Provide the [x, y] coordinate of the cell's center where the given text is located.  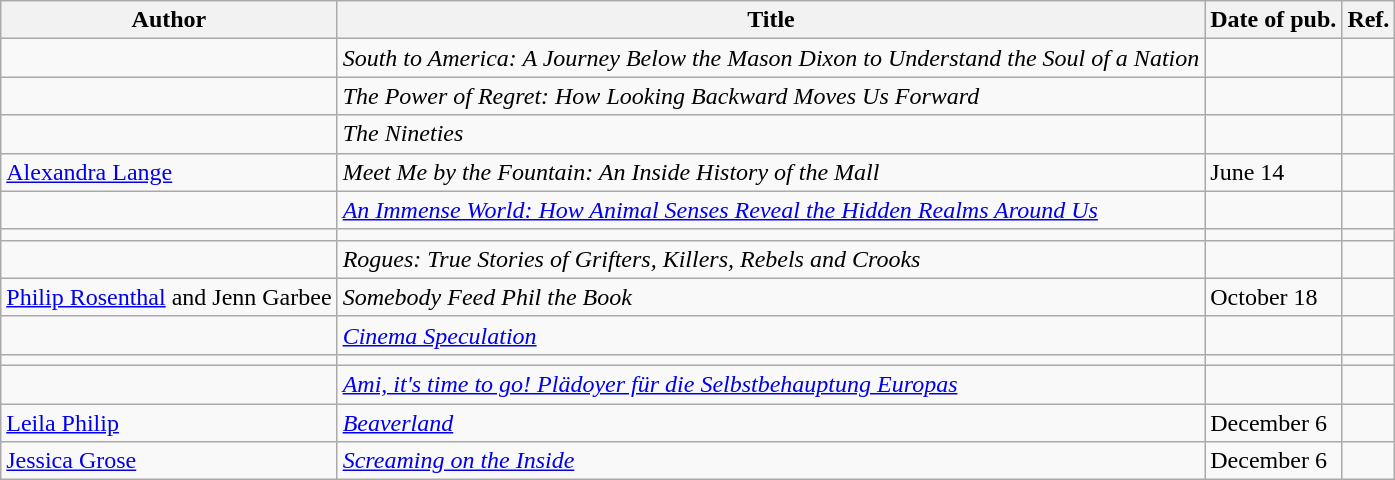
Rogues: True Stories of Grifters, Killers, Rebels and Crooks [771, 259]
An Immense World: How Animal Senses Reveal the Hidden Realms Around Us [771, 210]
June 14 [1274, 172]
Jessica Grose [169, 461]
Author [169, 20]
Beaverland [771, 423]
South to America: A Journey Below the Mason Dixon to Understand the Soul of a Nation [771, 58]
Cinema Speculation [771, 335]
The Nineties [771, 134]
Screaming on the Inside [771, 461]
Leila Philip [169, 423]
Date of pub. [1274, 20]
Ami, it's time to go! Plädoyer für die Selbstbehauptung Europas [771, 384]
October 18 [1274, 297]
The Power of Regret: How Looking Backward Moves Us Forward [771, 96]
Ref. [1368, 20]
Alexandra Lange [169, 172]
Somebody Feed Phil the Book [771, 297]
Meet Me by the Fountain: An Inside History of the Mall [771, 172]
Philip Rosenthal and Jenn Garbee [169, 297]
Title [771, 20]
